Output the (X, Y) coordinate of the center of the cell containing the given text.  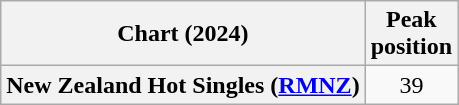
39 (411, 85)
Peakposition (411, 34)
New Zealand Hot Singles (RMNZ) (183, 85)
Chart (2024) (183, 34)
